Detect which cell encompasses the target text, then output its [x, y] center coordinate. 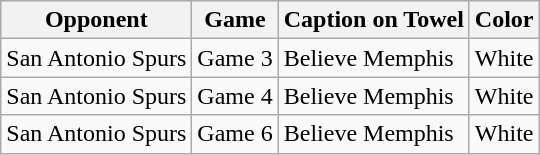
Game 3 [235, 58]
Caption on Towel [374, 20]
Game 6 [235, 134]
Opponent [96, 20]
Game 4 [235, 96]
Game [235, 20]
Color [504, 20]
